Determine the (x, y) coordinate at the center of the cell enclosing the given text.  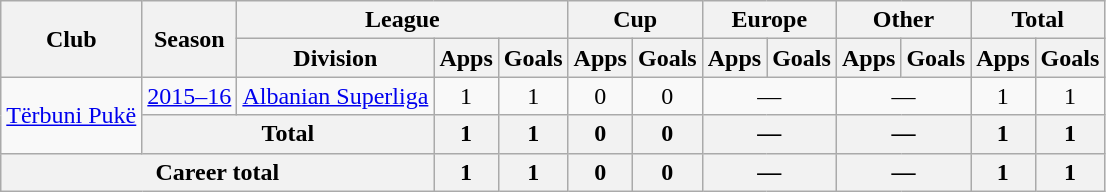
Tërbuni Pukë (72, 115)
Europe (769, 20)
Division (336, 58)
Other (903, 20)
Cup (635, 20)
Club (72, 39)
League (402, 20)
Albanian Superliga (336, 96)
Season (190, 39)
2015–16 (190, 96)
Career total (218, 172)
